From the cell containing the given text, extract its center point as [X, Y] coordinate. 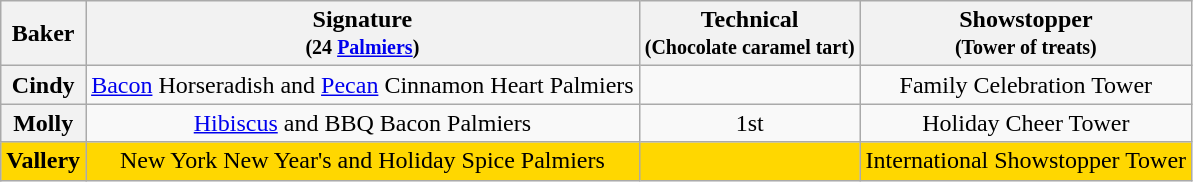
New York New Year's and Holiday Spice Palmiers [363, 161]
Baker [44, 34]
Cindy [44, 85]
1st [750, 123]
Signature(24 Palmiers) [363, 34]
Showstopper(Tower of treats) [1026, 34]
International Showstopper Tower [1026, 161]
Family Celebration Tower [1026, 85]
Holiday Cheer Tower [1026, 123]
Vallery [44, 161]
Technical(Chocolate caramel tart) [750, 34]
Hibiscus and BBQ Bacon Palmiers [363, 123]
Molly [44, 123]
Bacon Horseradish and Pecan Cinnamon Heart Palmiers [363, 85]
